Capture the cell that displays the provided text and extract its [x, y] central coordinate. 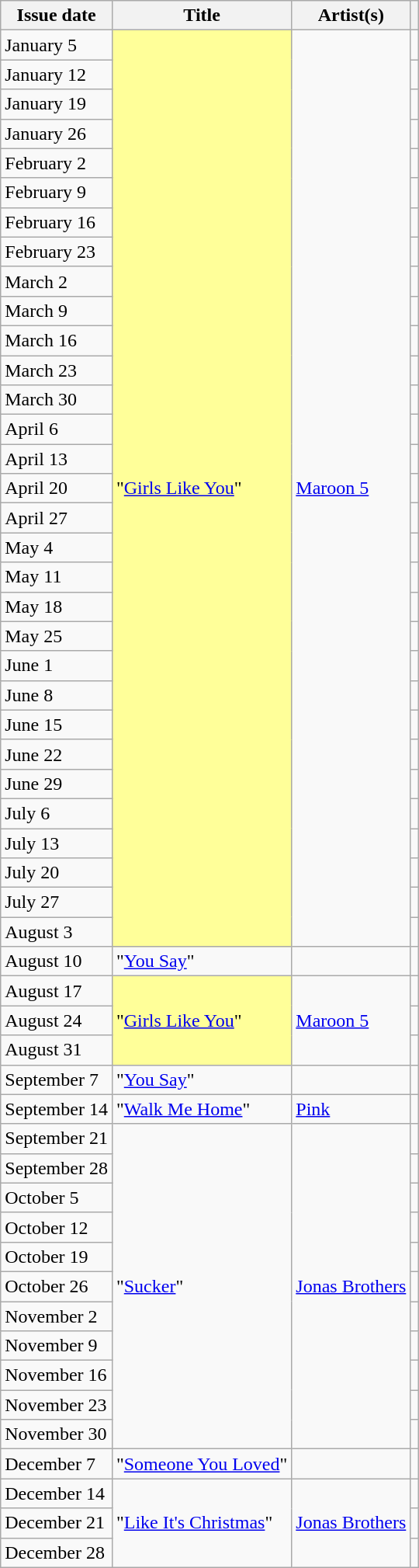
December 14 [57, 1493]
December 21 [57, 1523]
May 25 [57, 636]
November 16 [57, 1375]
April 27 [57, 518]
July 20 [57, 873]
July 27 [57, 902]
"Someone You Loved" [202, 1464]
September 7 [57, 1080]
October 26 [57, 1286]
September 21 [57, 1139]
November 30 [57, 1434]
August 31 [57, 1050]
"Like It's Christmas" [202, 1523]
June 8 [57, 695]
April 6 [57, 429]
May 11 [57, 577]
November 23 [57, 1405]
May 4 [57, 548]
November 9 [57, 1346]
Title [202, 16]
Artist(s) [351, 16]
June 15 [57, 725]
March 23 [57, 370]
December 28 [57, 1552]
May 18 [57, 607]
March 30 [57, 400]
February 23 [57, 252]
September 28 [57, 1168]
November 2 [57, 1316]
July 13 [57, 843]
September 14 [57, 1109]
February 9 [57, 193]
December 7 [57, 1464]
Issue date [57, 16]
January 12 [57, 75]
October 12 [57, 1227]
June 1 [57, 666]
March 2 [57, 281]
October 5 [57, 1198]
February 2 [57, 163]
August 10 [57, 961]
June 22 [57, 754]
October 19 [57, 1257]
"Walk Me Home" [202, 1109]
Pink [351, 1109]
March 9 [57, 311]
August 3 [57, 932]
March 16 [57, 340]
"Sucker" [202, 1286]
July 6 [57, 813]
February 16 [57, 222]
January 26 [57, 134]
January 5 [57, 45]
June 29 [57, 784]
August 17 [57, 991]
August 24 [57, 1020]
April 13 [57, 459]
January 19 [57, 104]
April 20 [57, 488]
